Scan for the cell matching the given text and deliver its [x, y] coordinate at center. 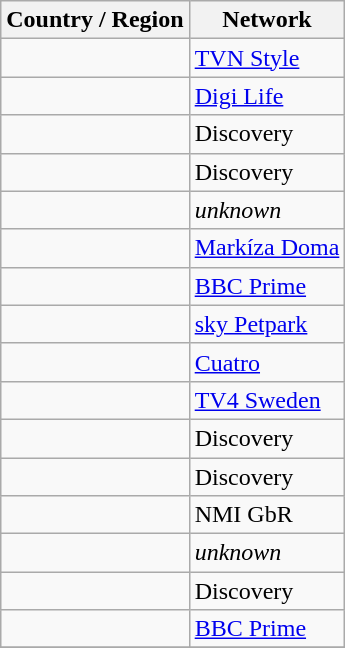
Country / Region [95, 20]
sky Petpark [267, 324]
TV4 Sweden [267, 400]
Digi Life [267, 96]
TVN Style [267, 58]
Cuatro [267, 362]
Markíza Doma [267, 248]
NMI GbR [267, 515]
Network [267, 20]
